Detect which cell encompasses the target text, then output its [X, Y] center coordinate. 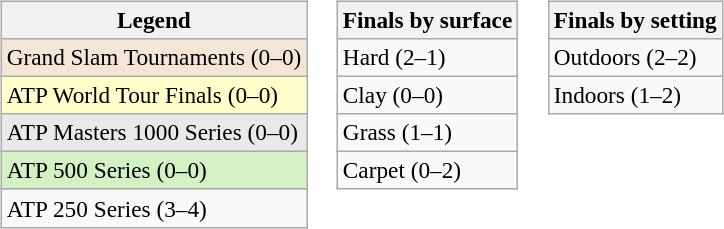
ATP Masters 1000 Series (0–0) [154, 133]
Finals by surface [427, 20]
Grass (1–1) [427, 133]
ATP 250 Series (3–4) [154, 208]
Outdoors (2–2) [635, 57]
ATP 500 Series (0–0) [154, 171]
Carpet (0–2) [427, 171]
Finals by setting [635, 20]
Grand Slam Tournaments (0–0) [154, 57]
Hard (2–1) [427, 57]
Legend [154, 20]
ATP World Tour Finals (0–0) [154, 95]
Clay (0–0) [427, 95]
Indoors (1–2) [635, 95]
